Scan for the cell matching the given text and deliver its (X, Y) coordinate at center. 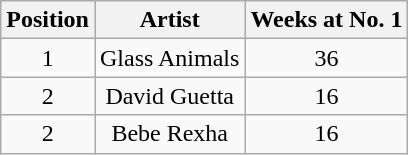
Position (48, 20)
1 (48, 58)
Artist (169, 20)
Weeks at No. 1 (326, 20)
Bebe Rexha (169, 134)
Glass Animals (169, 58)
36 (326, 58)
David Guetta (169, 96)
